Scan for the cell matching the given text and deliver its [X, Y] coordinate at center. 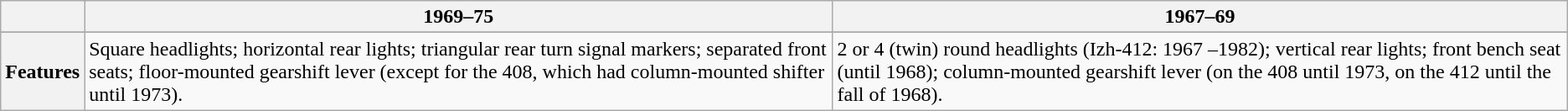
1969–75 [459, 17]
Features [43, 71]
1967–69 [1199, 17]
